Output the (X, Y) coordinate of the center of the cell containing the given text.  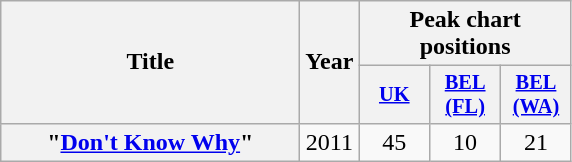
21 (536, 142)
Peak chart positions (466, 34)
45 (394, 142)
2011 (330, 142)
"Don't Know Why" (150, 142)
BEL (FL) (466, 95)
UK (394, 95)
10 (466, 142)
BEL (WA) (536, 95)
Year (330, 62)
Title (150, 62)
